Capture the cell that displays the provided text and extract its [X, Y] central coordinate. 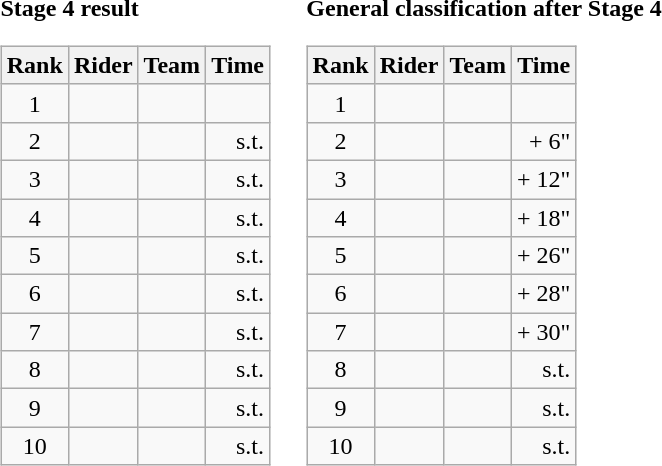
+ 18" [543, 217]
+ 12" [543, 179]
+ 26" [543, 256]
+ 6" [543, 141]
+ 30" [543, 332]
+ 28" [543, 294]
